Identify which cell holds the provided text, then report its [X, Y] central coordinate. 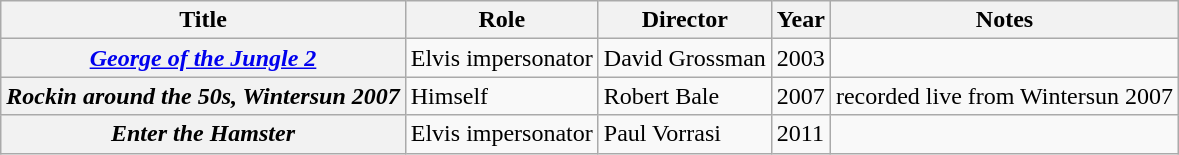
recorded live from Wintersun 2007 [1004, 96]
Role [502, 20]
Year [800, 20]
Notes [1004, 20]
Enter the Hamster [204, 134]
2007 [800, 96]
David Grossman [684, 58]
Rockin around the 50s, Wintersun 2007 [204, 96]
Director [684, 20]
Robert Bale [684, 96]
2003 [800, 58]
2011 [800, 134]
George of the Jungle 2 [204, 58]
Himself [502, 96]
Title [204, 20]
Paul Vorrasi [684, 134]
